Detect which cell encompasses the target text, then output its [X, Y] center coordinate. 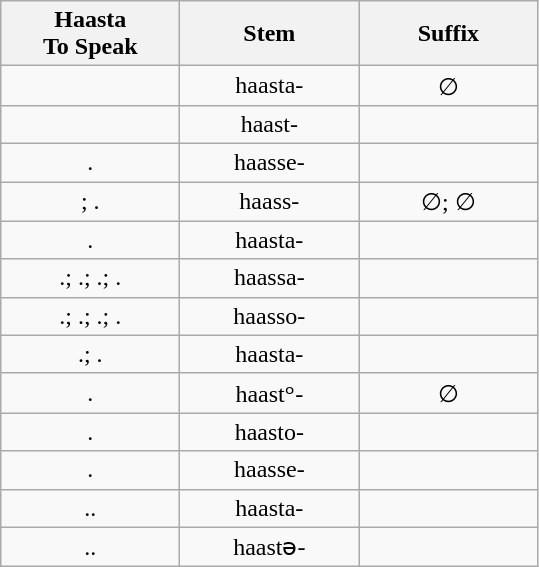
haassa- [270, 278]
Stem [270, 34]
Suffix [448, 34]
.; . [90, 354]
haast- [270, 124]
haastə- [270, 547]
haasto- [270, 432]
Haasta To Speak [90, 34]
haasso- [270, 316]
; . [90, 202]
∅; ∅ [448, 202]
haass- [270, 202]
haastᵒ- [270, 393]
